Identify which cell holds the provided text, then report its [x, y] central coordinate. 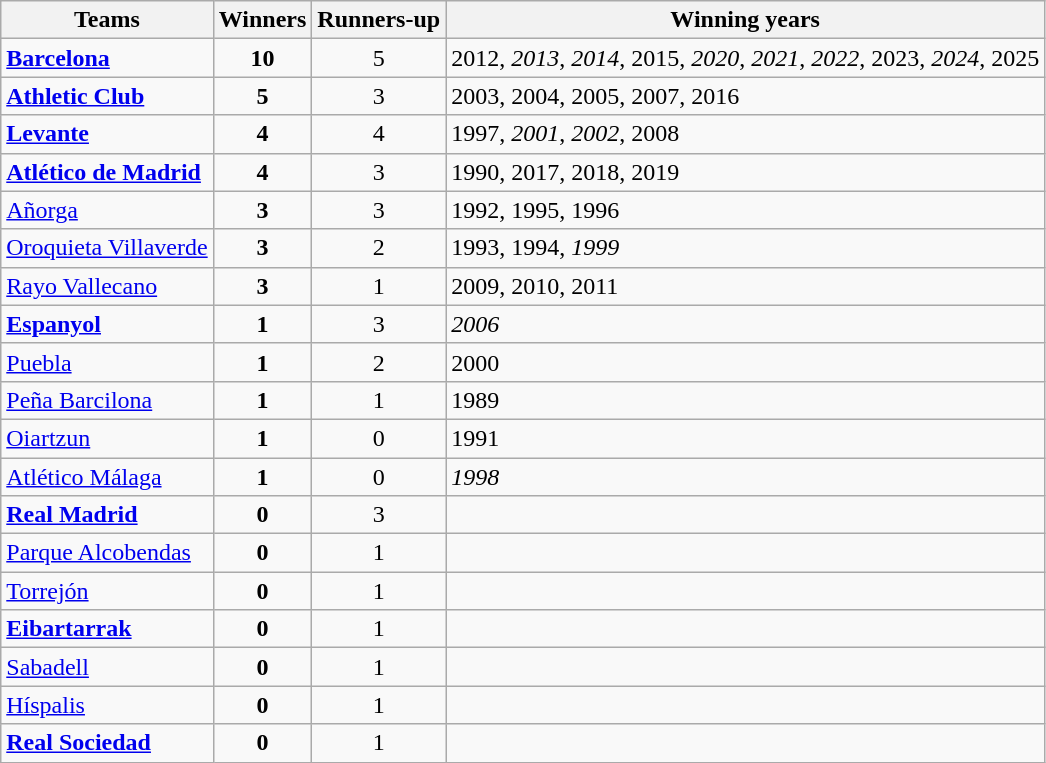
10 [262, 58]
2012, 2013, 2014, 2015, 2020, 2021, 2022, 2023, 2024, 2025 [746, 58]
2006 [746, 324]
1989 [746, 400]
Eibartarrak [107, 629]
1998 [746, 477]
Athletic Club [107, 96]
Oiartzun [107, 438]
Híspalis [107, 705]
Puebla [107, 362]
Sabadell [107, 667]
Añorga [107, 210]
Parque Alcobendas [107, 553]
Espanyol [107, 324]
2003, 2004, 2005, 2007, 2016 [746, 96]
1997, 2001, 2002, 2008 [746, 134]
1991 [746, 438]
Winning years [746, 20]
1992, 1995, 1996 [746, 210]
Oroquieta Villaverde [107, 248]
Torrejón [107, 591]
Atlético Málaga [107, 477]
Teams [107, 20]
2000 [746, 362]
Rayo Vallecano [107, 286]
Winners [262, 20]
Levante [107, 134]
1990, 2017, 2018, 2019 [746, 172]
Runners-up [379, 20]
Real Madrid [107, 515]
Atlético de Madrid [107, 172]
2009, 2010, 2011 [746, 286]
1993, 1994, 1999 [746, 248]
Barcelona [107, 58]
Real Sociedad [107, 743]
Peña Barcilona [107, 400]
